Search for the cell housing the specified text and yield its [X, Y] center coordinate. 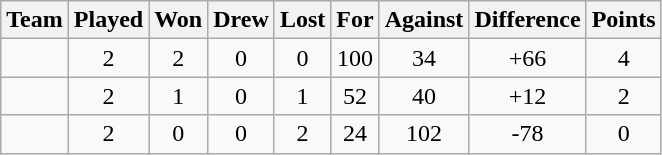
Difference [528, 20]
Drew [242, 20]
40 [424, 96]
34 [424, 58]
-78 [528, 134]
Against [424, 20]
102 [424, 134]
24 [355, 134]
100 [355, 58]
4 [624, 58]
Played [108, 20]
+66 [528, 58]
Team [35, 20]
Points [624, 20]
Lost [302, 20]
For [355, 20]
Won [178, 20]
52 [355, 96]
+12 [528, 96]
